Pinpoint the cell where the given text exists, returning its [X, Y] midpoint coordinate. 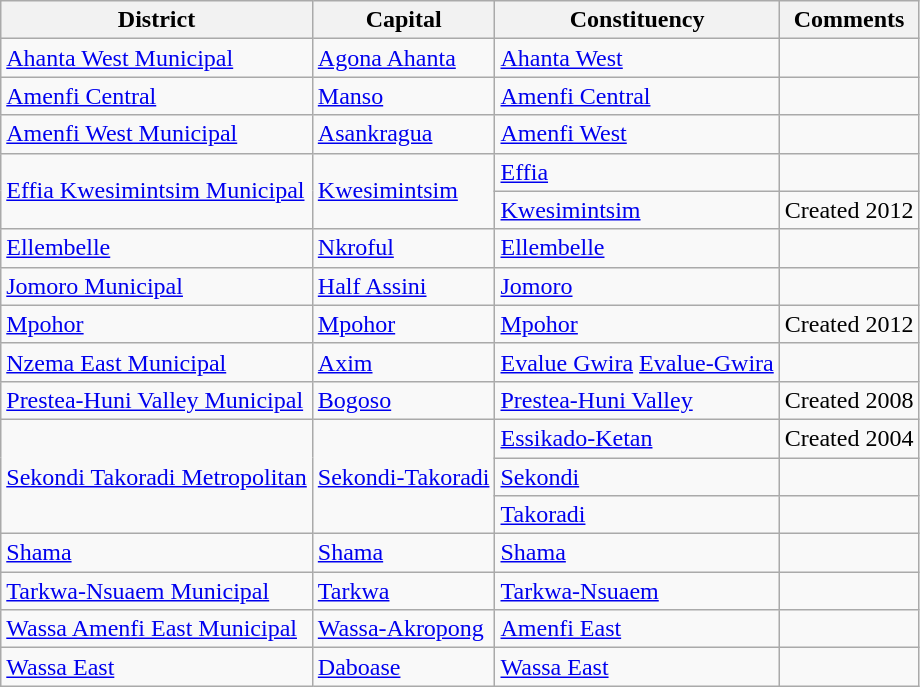
Sekondi-Takoradi [404, 476]
Tarkwa-Nsuaem [637, 591]
Ahanta West Municipal [157, 58]
Sekondi Takoradi Metropolitan [157, 476]
Jomoro [637, 286]
Wassa Amenfi East Municipal [157, 629]
Evalue Gwira Evalue-Gwira [637, 362]
Comments [849, 20]
Essikado-Ketan [637, 438]
Effia [637, 172]
Jomoro Municipal [157, 286]
Prestea-Huni Valley [637, 400]
Sekondi [637, 477]
Takoradi [637, 515]
Created 2004 [849, 438]
Manso [404, 96]
Bogoso [404, 400]
Amenfi West [637, 134]
Prestea-Huni Valley Municipal [157, 400]
Tarkwa-Nsuaem Municipal [157, 591]
Constituency [637, 20]
Capital [404, 20]
Half Assini [404, 286]
Ahanta West [637, 58]
Amenfi East [637, 629]
Axim [404, 362]
Nzema East Municipal [157, 362]
Daboase [404, 667]
Tarkwa [404, 591]
District [157, 20]
Nkroful [404, 248]
Effia Kwesimintsim Municipal [157, 191]
Amenfi West Municipal [157, 134]
Asankragua [404, 134]
Agona Ahanta [404, 58]
Created 2008 [849, 400]
Wassa-Akropong [404, 629]
